Return the [x, y] coordinate for the center point of the cell that contains the specified text.  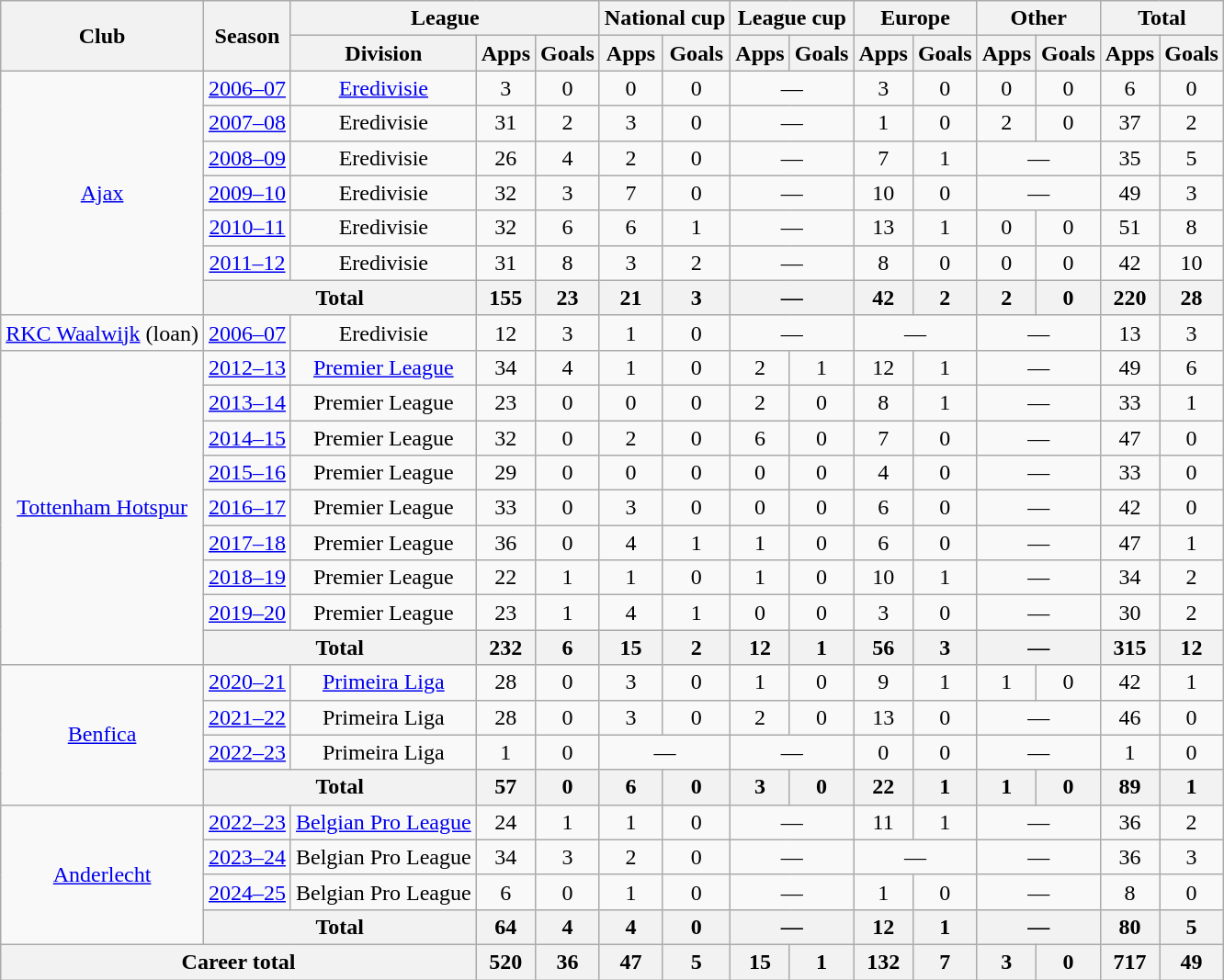
51 [1129, 228]
League [445, 18]
2011–12 [246, 263]
2020–21 [246, 682]
80 [1129, 927]
Tottenham Hotspur [103, 507]
2023–24 [246, 857]
2009–10 [246, 193]
2010–11 [246, 228]
24 [505, 822]
56 [883, 648]
2017–18 [246, 543]
520 [505, 962]
2007–08 [246, 123]
315 [1129, 648]
21 [630, 298]
155 [505, 298]
717 [1129, 962]
2016–17 [246, 508]
57 [505, 787]
35 [1129, 158]
89 [1129, 787]
232 [505, 648]
RKC Waalwijk (loan) [103, 332]
2014–15 [246, 438]
30 [1129, 613]
Ajax [103, 193]
11 [883, 822]
9 [883, 682]
132 [883, 962]
2008–09 [246, 158]
Anderlecht [103, 874]
Other [1038, 18]
2015–16 [246, 473]
37 [1129, 123]
46 [1129, 717]
Club [103, 36]
29 [505, 473]
National cup [664, 18]
Division [383, 53]
Benfica [103, 735]
2019–20 [246, 613]
2013–14 [246, 402]
64 [505, 927]
2012–13 [246, 367]
2024–25 [246, 892]
2018–19 [246, 578]
Career total [239, 962]
220 [1129, 298]
26 [505, 158]
2021–22 [246, 717]
Season [246, 36]
League cup [792, 18]
Europe [915, 18]
